Scan for the cell matching the given text and deliver its (x, y) coordinate at center. 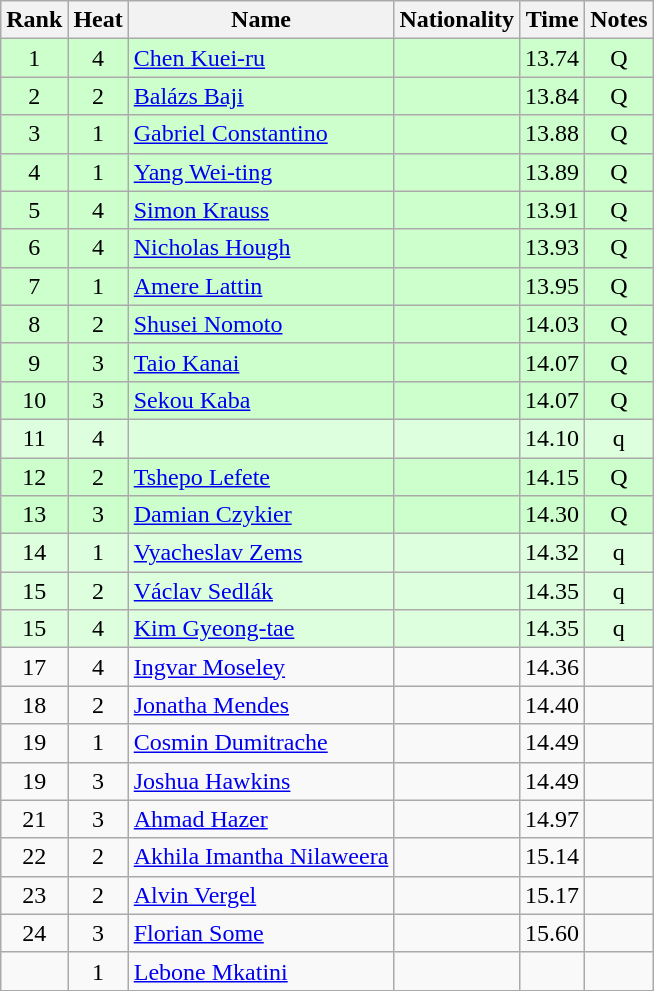
13.91 (552, 210)
Damian Czykier (261, 515)
Sekou Kaba (261, 400)
Notes (619, 20)
14.97 (552, 819)
Nationality (457, 20)
13.95 (552, 286)
14.10 (552, 438)
Gabriel Constantino (261, 134)
13.89 (552, 172)
Time (552, 20)
Lebone Mkatini (261, 971)
Ahmad Hazer (261, 819)
11 (34, 438)
14.36 (552, 667)
15.17 (552, 895)
Amere Lattin (261, 286)
10 (34, 400)
Taio Kanai (261, 362)
6 (34, 248)
Kim Gyeong-tae (261, 629)
Ingvar Moseley (261, 667)
Heat (98, 20)
Vyacheslav Zems (261, 553)
5 (34, 210)
12 (34, 477)
14.32 (552, 553)
14.15 (552, 477)
13.74 (552, 58)
Václav Sedlák (261, 591)
Simon Krauss (261, 210)
Akhila Imantha Nilaweera (261, 857)
13.84 (552, 96)
23 (34, 895)
Nicholas Hough (261, 248)
21 (34, 819)
Rank (34, 20)
Name (261, 20)
14 (34, 553)
15.14 (552, 857)
Cosmin Dumitrache (261, 743)
22 (34, 857)
15.60 (552, 933)
14.40 (552, 705)
Yang Wei-ting (261, 172)
14.03 (552, 324)
13 (34, 515)
9 (34, 362)
Shusei Nomoto (261, 324)
14.30 (552, 515)
Joshua Hawkins (261, 781)
24 (34, 933)
Balázs Baji (261, 96)
17 (34, 667)
Chen Kuei-ru (261, 58)
Tshepo Lefete (261, 477)
13.93 (552, 248)
18 (34, 705)
13.88 (552, 134)
Florian Some (261, 933)
Jonatha Mendes (261, 705)
Alvin Vergel (261, 895)
7 (34, 286)
8 (34, 324)
